Provide the [X, Y] coordinate of the cell's center where the given text is located.  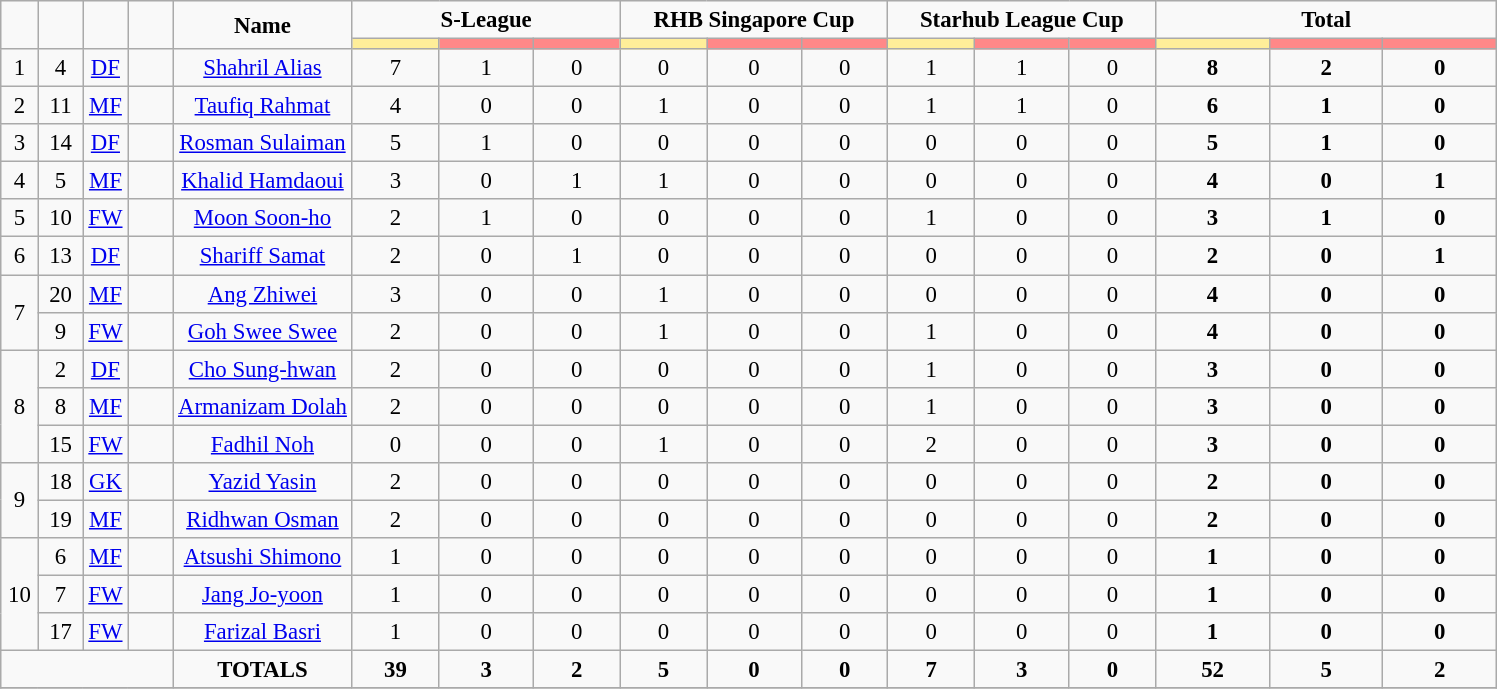
Rosman Sulaiman [262, 143]
19 [60, 519]
11 [60, 106]
14 [60, 143]
Atsushi Shimono [262, 557]
Fadhil Noh [262, 444]
Armanizam Dolah [262, 406]
18 [60, 482]
Ang Zhiwei [262, 294]
13 [60, 256]
Khalid Hamdaoui [262, 181]
Goh Swee Swee [262, 331]
S-League [486, 20]
Farizal Basri [262, 632]
GK [106, 482]
20 [60, 294]
RHB Singapore Cup [754, 20]
Name [262, 25]
52 [1213, 670]
TOTALS [262, 670]
Total [1326, 20]
15 [60, 444]
Shahril Alias [262, 68]
Jang Jo-yoon [262, 594]
Taufiq Rahmat [262, 106]
Cho Sung-hwan [262, 369]
39 [396, 670]
Ridhwan Osman [262, 519]
Starhub League Cup [1022, 20]
Yazid Yasin [262, 482]
Shariff Samat [262, 256]
Moon Soon-ho [262, 219]
17 [60, 632]
